Detect which cell encompasses the target text, then output its [X, Y] center coordinate. 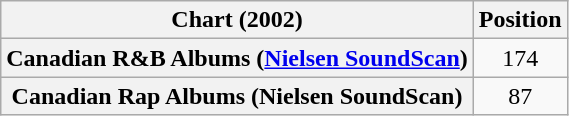
Position [520, 20]
Canadian Rap Albums (Nielsen SoundScan) [238, 96]
174 [520, 58]
87 [520, 96]
Canadian R&B Albums (Nielsen SoundScan) [238, 58]
Chart (2002) [238, 20]
